Search for the cell housing the specified text and yield its (x, y) center coordinate. 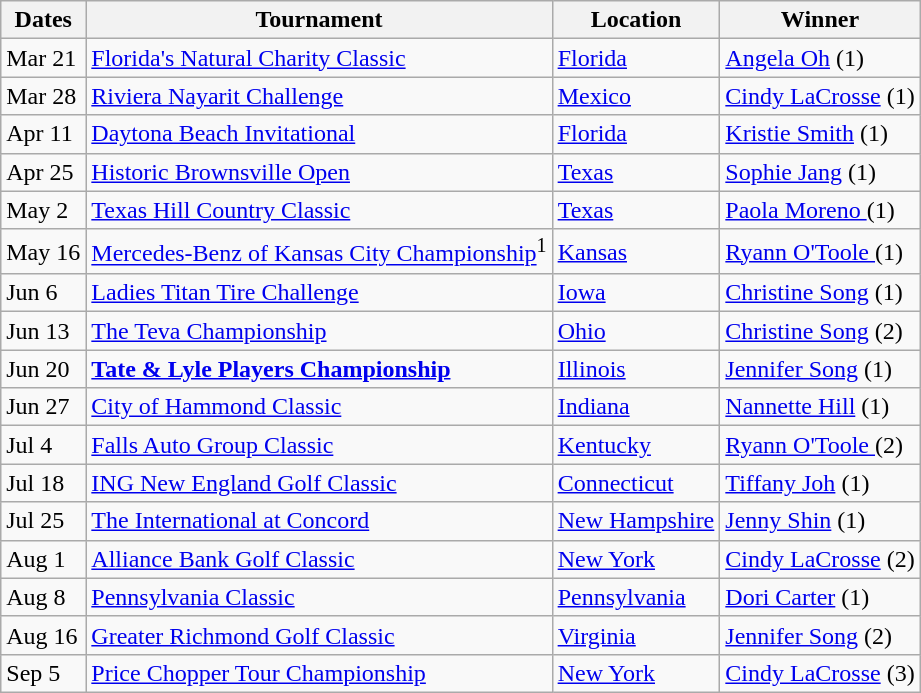
Dates (44, 20)
Christine Song (1) (820, 293)
Location (636, 20)
Jul 4 (44, 445)
May 16 (44, 252)
Jennifer Song (1) (820, 369)
Ohio (636, 331)
Tournament (319, 20)
Cindy LaCrosse (1) (820, 96)
Apr 11 (44, 134)
Indiana (636, 407)
Jul 25 (44, 521)
Daytona Beach Invitational (319, 134)
Florida's Natural Charity Classic (319, 58)
Jun 20 (44, 369)
Cindy LaCrosse (3) (820, 673)
Aug 16 (44, 635)
Mercedes-Benz of Kansas City Championship1 (319, 252)
Jun 13 (44, 331)
Jennifer Song (2) (820, 635)
The Teva Championship (319, 331)
Winner (820, 20)
Jun 27 (44, 407)
City of Hammond Classic (319, 407)
Kentucky (636, 445)
Riviera Nayarit Challenge (319, 96)
Connecticut (636, 483)
Illinois (636, 369)
Mar 21 (44, 58)
New Hampshire (636, 521)
Historic Brownsville Open (319, 172)
Aug 8 (44, 597)
Nannette Hill (1) (820, 407)
Mexico (636, 96)
Iowa (636, 293)
Ladies Titan Tire Challenge (319, 293)
Tiffany Joh (1) (820, 483)
Jenny Shin (1) (820, 521)
Ryann O'Toole (2) (820, 445)
Aug 1 (44, 559)
Falls Auto Group Classic (319, 445)
Jul 18 (44, 483)
Tate & Lyle Players Championship (319, 369)
Texas Hill Country Classic (319, 210)
Dori Carter (1) (820, 597)
Pennsylvania (636, 597)
Sophie Jang (1) (820, 172)
Kristie Smith (1) (820, 134)
Christine Song (2) (820, 331)
Price Chopper Tour Championship (319, 673)
Sep 5 (44, 673)
Jun 6 (44, 293)
Alliance Bank Golf Classic (319, 559)
Paola Moreno (1) (820, 210)
Cindy LaCrosse (2) (820, 559)
ING New England Golf Classic (319, 483)
Angela Oh (1) (820, 58)
The International at Concord (319, 521)
May 2 (44, 210)
Virginia (636, 635)
Apr 25 (44, 172)
Mar 28 (44, 96)
Kansas (636, 252)
Greater Richmond Golf Classic (319, 635)
Ryann O'Toole (1) (820, 252)
Pennsylvania Classic (319, 597)
